Pinpoint the cell where the given text exists, returning its [x, y] midpoint coordinate. 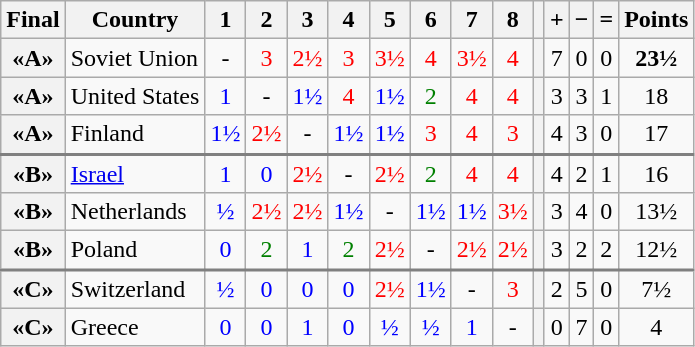
Greece [135, 327]
13½ [656, 212]
Final [33, 20]
Country [135, 20]
Netherlands [135, 212]
Poland [135, 250]
Israel [135, 174]
18 [656, 96]
7½ [656, 288]
17 [656, 134]
23½ [656, 58]
= [606, 20]
Soviet Union [135, 58]
United States [135, 96]
+ [556, 20]
8 [512, 20]
16 [656, 174]
6 [430, 20]
12½ [656, 250]
Points [656, 20]
Switzerland [135, 288]
Finland [135, 134]
− [582, 20]
